Find where the given text appears and provide that cell's center as [x, y] coordinate. 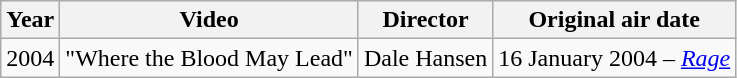
Director [425, 20]
"Where the Blood May Lead" [210, 58]
Original air date [614, 20]
16 January 2004 – Rage [614, 58]
Year [30, 20]
2004 [30, 58]
Video [210, 20]
Dale Hansen [425, 58]
